Search for the cell housing the specified text and yield its [X, Y] center coordinate. 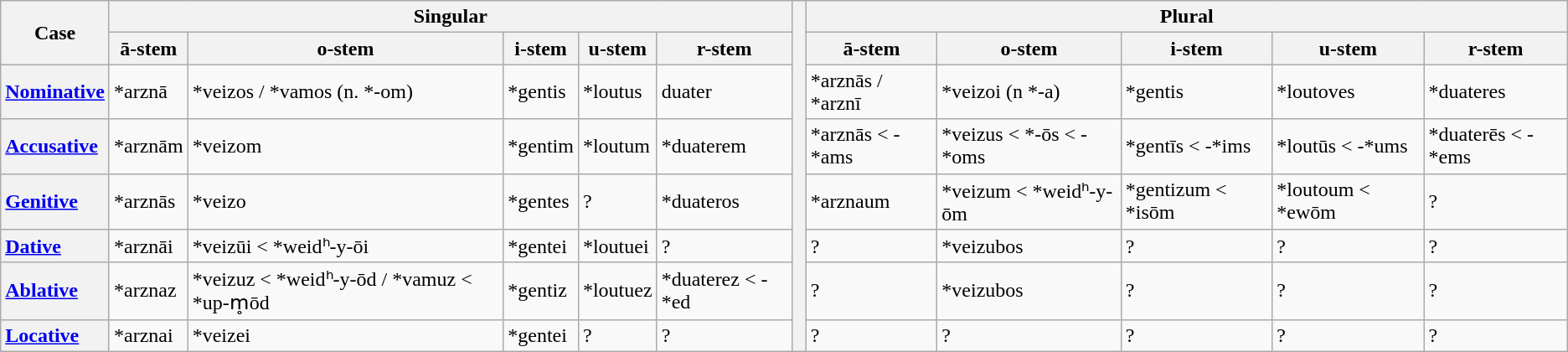
*arznāi [148, 246]
*arznai [148, 335]
*loutuez [617, 291]
*arznā [148, 92]
*loutuei [617, 246]
*veizoi (n *-a) [1029, 92]
*duaterez < -*ed [724, 291]
*veizo [345, 201]
*veizuz < *weidʰ-y-ōd / *vamuz < *up-m̥ōd [345, 291]
Accusative [55, 146]
*loutoves [1349, 92]
*arznās < -*ams [871, 146]
*veizum < *weidʰ-y-ōm [1029, 201]
Nominative [55, 92]
*gentīs < -*ims [1196, 146]
*loutoum < *ewōm [1349, 201]
duater [724, 92]
Ablative [55, 291]
Dative [55, 246]
*gentizum < *isōm [1196, 201]
*gentiz [541, 291]
*loutus [617, 92]
*arznaz [148, 291]
*veizei [345, 335]
*veizos / *vamos (n. *-om) [345, 92]
*duateros [724, 201]
Plural [1186, 17]
*gentim [541, 146]
*duaterēs < -*ems [1496, 146]
Locative [55, 335]
*duateres [1496, 92]
Genitive [55, 201]
*duaterem [724, 146]
Singular [451, 17]
*veizūi < *weidʰ-y-ōi [345, 246]
*loutūs < -*ums [1349, 146]
*arznām [148, 146]
*loutum [617, 146]
*arznās / *arznī [871, 92]
*arznās [148, 201]
*veizus < *-ōs < -*oms [1029, 146]
*gentes [541, 201]
Case [55, 33]
*arznaum [871, 201]
*veizom [345, 146]
